Determine the [x, y] coordinate at the center of the cell enclosing the given text.  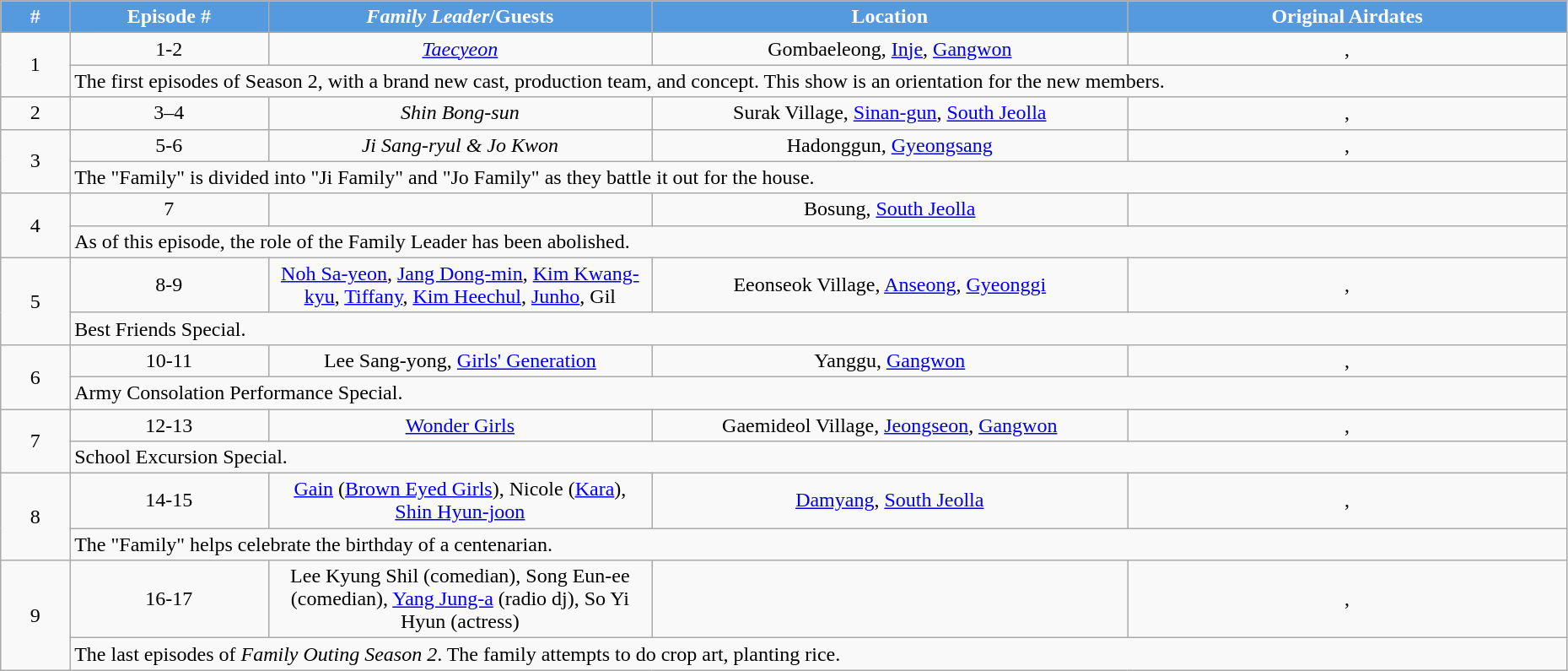
As of this episode, the role of the Family Leader has been abolished. [818, 241]
10-11 [169, 360]
12-13 [169, 425]
Lee Kyung Shil (comedian), Song Eun-ee (comedian), Yang Jung-a (radio dj), So Yi Hyun (actress) [461, 599]
16-17 [169, 599]
School Excursion Special. [818, 457]
8-9 [169, 285]
Ji Sang-ryul & Jo Kwon [461, 145]
Hadonggun, Gyeongsang [890, 145]
Original Airdates [1347, 17]
Lee Sang-yong, Girls' Generation [461, 360]
The first episodes of Season 2, with a brand new cast, production team, and concept. This show is an orientation for the new members. [818, 81]
Gaemideol Village, Jeongseon, Gangwon [890, 425]
Noh Sa-yeon, Jang Dong-min, Kim Kwang-kyu, Tiffany, Kim Heechul, Junho, Gil [461, 285]
Damyang, South Jeolla [890, 501]
Best Friends Special. [818, 328]
Army Consolation Performance Special. [818, 392]
# [35, 17]
14-15 [169, 501]
2 [35, 113]
1 [35, 65]
5 [35, 300]
Eeonseok Village, Anseong, Gyeonggi [890, 285]
Location [890, 17]
3–4 [169, 113]
Yanggu, Gangwon [890, 360]
The "Family" helps celebrate the birthday of a centenarian. [818, 544]
Shin Bong-sun [461, 113]
Bosung, South Jeolla [890, 209]
8 [35, 517]
Family Leader/Guests [461, 17]
Gombaeleong, Inje, Gangwon [890, 49]
The last episodes of Family Outing Season 2. The family attempts to do crop art, planting rice. [818, 654]
1-2 [169, 49]
5-6 [169, 145]
Taecyeon [461, 49]
6 [35, 376]
3 [35, 161]
Gain (Brown Eyed Girls), Nicole (Kara), Shin Hyun-joon [461, 501]
9 [35, 615]
Surak Village, Sinan-gun, South Jeolla [890, 113]
Episode # [169, 17]
Wonder Girls [461, 425]
4 [35, 225]
The "Family" is divided into "Ji Family" and "Jo Family" as they battle it out for the house. [818, 177]
